Return (x, y) of the center of cell containing provided text 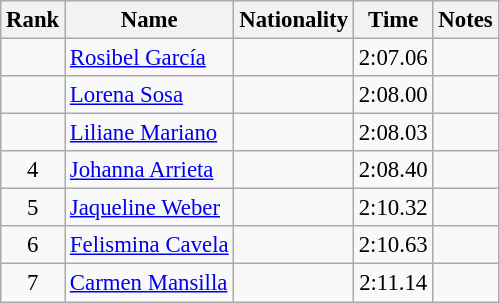
6 (33, 245)
Nationality (294, 20)
Time (393, 20)
2:10.32 (393, 208)
Rosibel García (150, 58)
4 (33, 170)
Jaqueline Weber (150, 208)
2:08.03 (393, 133)
Carmen Mansilla (150, 283)
2:08.00 (393, 95)
Rank (33, 20)
2:11.14 (393, 283)
2:08.40 (393, 170)
2:07.06 (393, 58)
Name (150, 20)
Lorena Sosa (150, 95)
7 (33, 283)
Liliane Mariano (150, 133)
5 (33, 208)
Johanna Arrieta (150, 170)
Notes (466, 20)
2:10.63 (393, 245)
Felismina Cavela (150, 245)
